Return (x, y) of the center of cell containing provided text 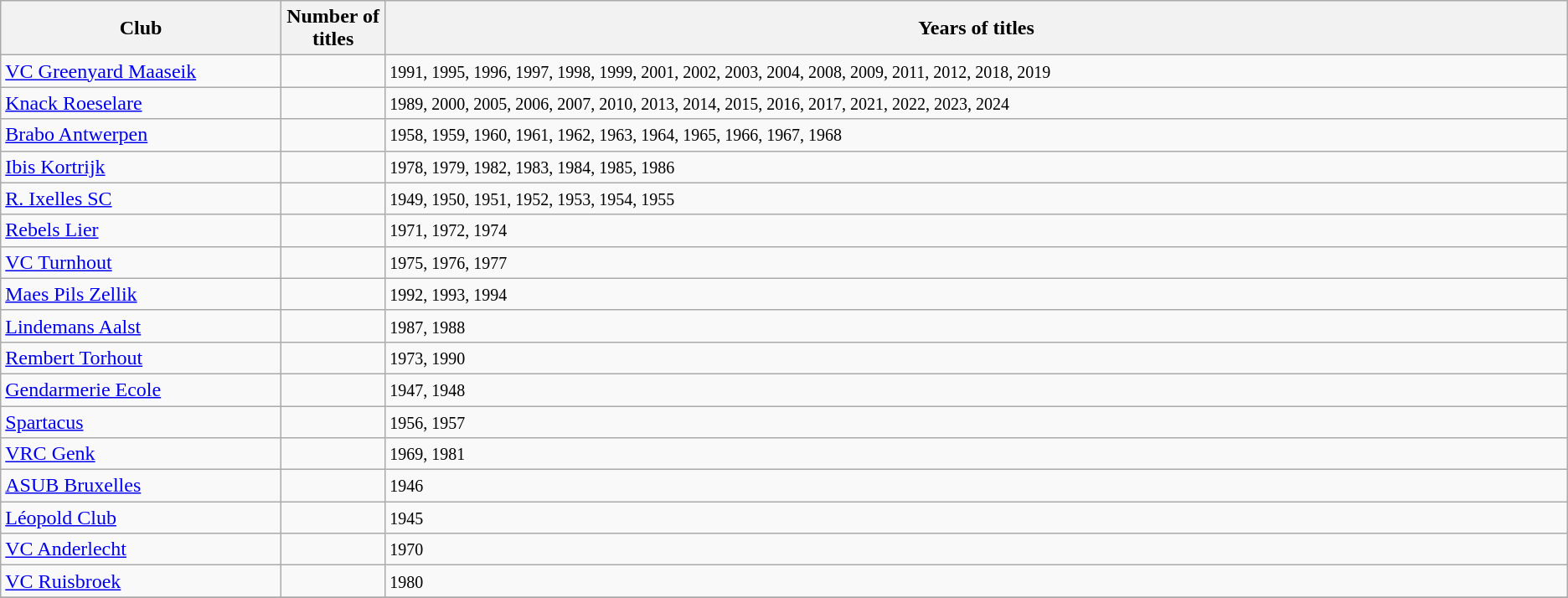
1980 (977, 581)
R. Ixelles SC (141, 198)
Rebels Lier (141, 230)
VC Greenyard Maaseik (141, 71)
Ibis Kortrijk (141, 167)
1987, 1988 (977, 326)
1971, 1972, 1974 (977, 230)
1978, 1979, 1982, 1983, 1984, 1985, 1986 (977, 167)
1975, 1976, 1977 (977, 262)
Léopold Club (141, 518)
Years of titles (977, 28)
Rembert Torhout (141, 358)
1969, 1981 (977, 454)
1973, 1990 (977, 358)
VC Anderlecht (141, 549)
1947, 1948 (977, 389)
1989, 2000, 2005, 2006, 2007, 2010, 2013, 2014, 2015, 2016, 2017, 2021, 2022, 2023, 2024 (977, 103)
VC Ruisbroek (141, 581)
VC Turnhout (141, 262)
Maes Pils Zellik (141, 294)
1945 (977, 518)
Gendarmerie Ecole (141, 389)
1946 (977, 486)
1958, 1959, 1960, 1961, 1962, 1963, 1964, 1965, 1966, 1967, 1968 (977, 135)
Lindemans Aalst (141, 326)
Brabo Antwerpen (141, 135)
1992, 1993, 1994 (977, 294)
Knack Roeselare (141, 103)
1991, 1995, 1996, 1997, 1998, 1999, 2001, 2002, 2003, 2004, 2008, 2009, 2011, 2012, 2018, 2019 (977, 71)
Club (141, 28)
Spartacus (141, 421)
1970 (977, 549)
VRC Genk (141, 454)
1956, 1957 (977, 421)
ASUB Bruxelles (141, 486)
1949, 1950, 1951, 1952, 1953, 1954, 1955 (977, 198)
Number of titles (333, 28)
